Output the [x, y] coordinate of the center of the cell containing the given text.  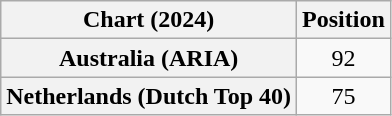
Netherlands (Dutch Top 40) [149, 96]
Chart (2024) [149, 20]
92 [344, 58]
Australia (ARIA) [149, 58]
75 [344, 96]
Position [344, 20]
